Provide the (X, Y) coordinate of the cell's center where the given text is located.  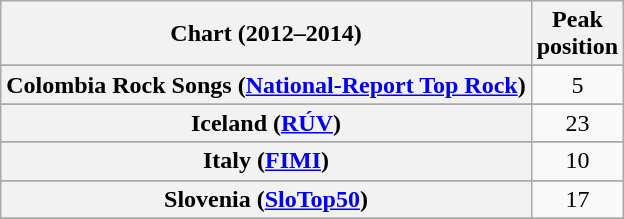
Chart (2012–2014) (266, 34)
5 (577, 85)
Peakposition (577, 34)
Italy (FIMI) (266, 161)
10 (577, 161)
Slovenia (SloTop50) (266, 199)
Colombia Rock Songs (National-Report Top Rock) (266, 85)
17 (577, 199)
23 (577, 123)
Iceland (RÚV) (266, 123)
